From the cell containing the given text, extract its center point as [x, y] coordinate. 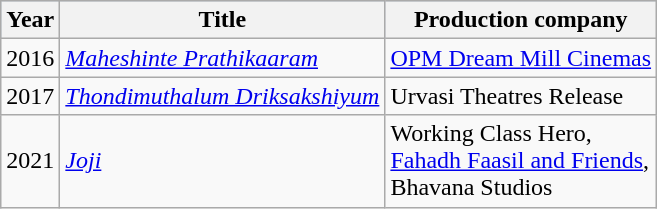
2017 [30, 96]
Title [222, 20]
OPM Dream Mill Cinemas [521, 58]
Year [30, 20]
Joji [222, 161]
2016 [30, 58]
Production company [521, 20]
Maheshinte Prathikaaram [222, 58]
Thondimuthalum Driksakshiyum [222, 96]
2021 [30, 161]
Urvasi Theatres Release [521, 96]
Working Class Hero,Fahadh Faasil and Friends,Bhavana Studios [521, 161]
